Provide the (X, Y) coordinate of the cell's center where the given text is located.  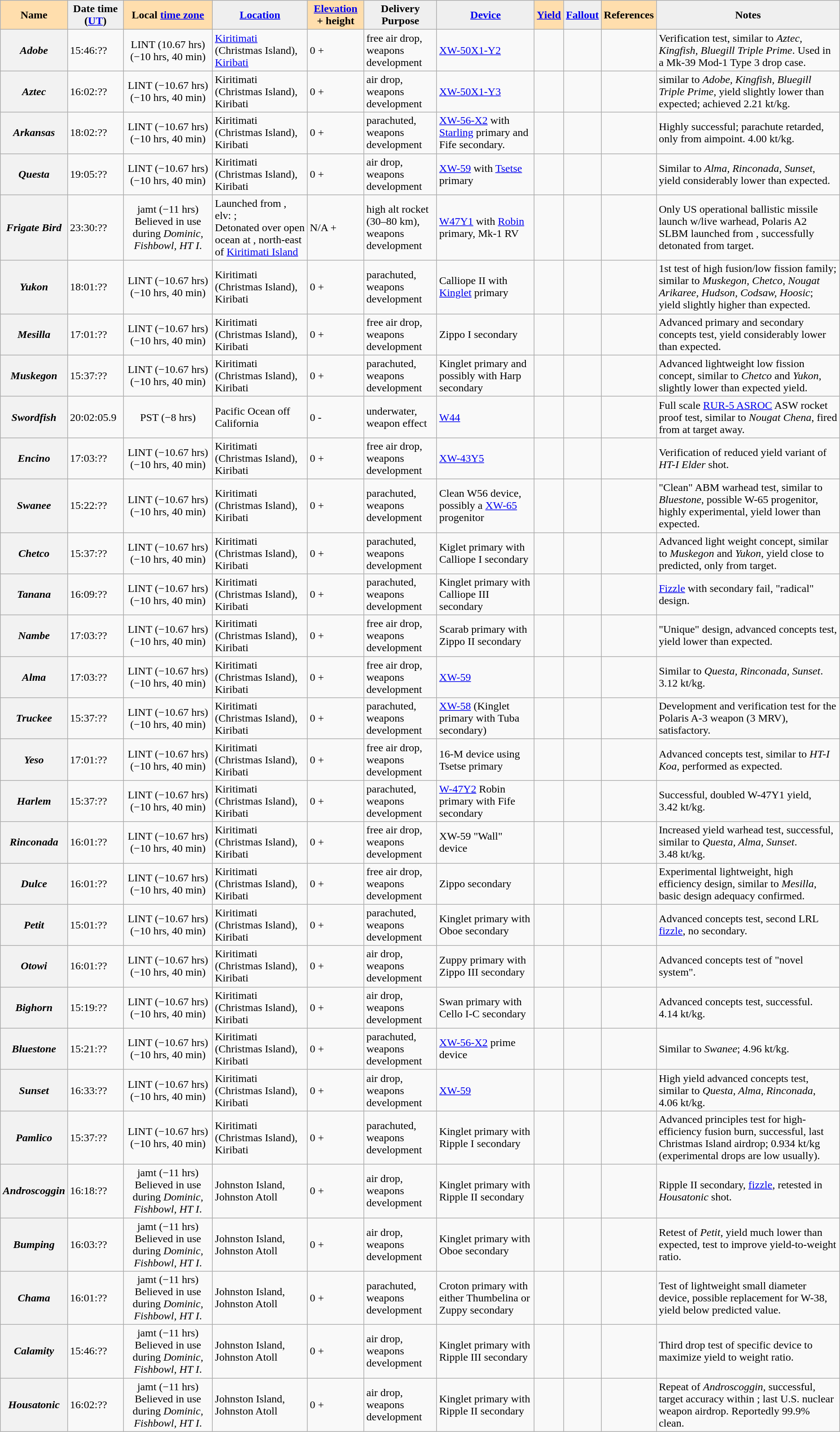
Nambe (34, 636)
Pacific Ocean off California (260, 417)
Mesilla (34, 334)
Kiglet primary with Calliope I secondary (486, 553)
Similar to Swanee; 4.96 kt/kg. (748, 1049)
Zuppy primary with Zippo III secondary (486, 966)
23:30:?? (96, 228)
Bluestone (34, 1049)
Only US operational ballistic missile launch w/live warhead, Polaris A2 SLBM launched from , successfully detonated from target. (748, 228)
Yeso (34, 760)
Swordfish (34, 417)
16:33:?? (96, 1090)
Questa (34, 174)
Full scale RUR-5 ASROC ASW rocket proof test, similar to Nougat Chena, fired from at target away. (748, 417)
underwater,weapon effect (400, 417)
References (629, 15)
Calliope II with Kinglet primary (486, 287)
XW-59 "Wall" device (486, 842)
XW-50X1-Y3 (486, 92)
Truckee (34, 718)
Calamity (34, 1352)
16:03:?? (96, 1245)
Frigate Bird (34, 228)
Harlem (34, 801)
Advanced concepts test, similar to HT-I Koa, performed as expected. (748, 760)
Clean W56 device, possibly a XW-65 progenitor (486, 505)
Muskegon (34, 376)
Dulce (34, 884)
Delivery Purpose (400, 15)
Third drop test of specific device to maximize yield to weight ratio. (748, 1352)
Arkansas (34, 133)
Device (486, 15)
16:09:?? (96, 595)
Sunset (34, 1090)
18:02:?? (96, 133)
Verification of reduced yield variant of HT-I Elder shot. (748, 458)
Experimental lightweight, high efficiency design, similar to Mesilla, basic design adequacy confirmed. (748, 884)
Rinconada (34, 842)
Zippo I secondary (486, 334)
W-47Y2 Robin primary with Fife secondary (486, 801)
Chama (34, 1298)
Pamlico (34, 1137)
Alma (34, 677)
Zippo secondary (486, 884)
Yukon (34, 287)
Kinglet primary and possibly with Harp secondary (486, 376)
Similar to Alma, Rinconada, Sunset, yield considerably lower than expected. (748, 174)
Petit (34, 925)
Date time (UT) (96, 15)
20:02:05.9 (96, 417)
Fizzle with secondary fail, "radical" design. (748, 595)
Highly successful; parachute retarded, only from aimpoint. 4.00 kt/kg. (748, 133)
Swan primary with Cello I-C secondary (486, 1007)
Advanced concepts test, successful. 4.14 kt/kg. (748, 1007)
Verification test, similar to Aztec, Kingfish, Bluegill Triple Prime. Used in a Mk-39 Mod-1 Type 3 drop case. (748, 50)
18:01:?? (96, 287)
Advanced light weight concept, similar to Muskegon and Yukon, yield close to predicted, only from target. (748, 553)
Encino (34, 458)
Ripple II secondary, fizzle, retested in Housatonic shot. (748, 1191)
LINT (10.67 hrs)(−10 hrs, 40 min) (168, 50)
Repeat of Androscoggin, successful, target accuracy within ; last U.S. nuclear weapon airdrop. Reportedly 99.9% clean. (748, 1405)
XW-50X1-Y2 (486, 50)
Local time zone (168, 15)
Advanced concepts test, second LRL fizzle, no secondary. (748, 925)
Adobe (34, 50)
Bighorn (34, 1007)
Location (260, 15)
similar to Adobe, Kingfish, Bluegill Triple Prime, yield slightly lower than expected; achieved 2.21 kt/kg. (748, 92)
Otowi (34, 966)
Elevation + height (336, 15)
Androscoggin (34, 1191)
W44 (486, 417)
16:18:?? (96, 1191)
Scarab primary with Zippo II secondary (486, 636)
Advanced concepts test of "novel system". (748, 966)
XW-59 with Tsetse primary (486, 174)
XW-56-X2 with Starling primary and Fife secondary. (486, 133)
high alt rocket (30–80 km),weapons development (400, 228)
PST (−8 hrs) (168, 417)
Kinglet primary with Ripple I secondary (486, 1137)
Tanana (34, 595)
W47Y1 with Robin primary, Mk-1 RV (486, 228)
Kinglet primary with Ripple III secondary (486, 1352)
15:01:?? (96, 925)
Retest of Petit, yield much lower than expected, test to improve yield-to-weight ratio. (748, 1245)
Launched from , elv: ;Detonated over open ocean at , north-east of Kiritimati Island (260, 228)
16-M device using Tsetse primary (486, 760)
Kinglet primary with Calliope III secondary (486, 595)
Notes (748, 15)
19:05:?? (96, 174)
15:21:?? (96, 1049)
"Unique" design, advanced concepts test, yield lower than expected. (748, 636)
Yield (549, 15)
Increased yield warhead test, successful, similar to Questa, Alma, Sunset. 3.48 kt/kg. (748, 842)
Name (34, 15)
15:19:?? (96, 1007)
Test of lightweight small diameter device, possible replacement for W-38, yield below predicted value. (748, 1298)
Croton primary with either Thumbelina or Zuppy secondary (486, 1298)
N/A + (336, 228)
Aztec (34, 92)
15:22:?? (96, 505)
Development and verification test for the Polaris A-3 weapon (3 MRV), satisfactory. (748, 718)
0 - (336, 417)
Fallout (582, 15)
Advanced primary and secondary concepts test, yield considerably lower than expected. (748, 334)
Advanced lightweight low fission concept, similar to Chetco and Yukon, slightly lower than expected yield. (748, 376)
Successful, doubled W-47Y1 yield, 3.42 kt/kg. (748, 801)
XW-43Y5 (486, 458)
XW-58 (Kinglet primary with Tuba secondary) (486, 718)
Swanee (34, 505)
Bumping (34, 1245)
Housatonic (34, 1405)
XW-56-X2 prime device (486, 1049)
"Clean" ABM warhead test, similar to Bluestone, possible W-65 progenitor, highly experimental, yield lower than expected. (748, 505)
High yield advanced concepts test, similar to Questa, Alma, Rinconada, 4.06 kt/kg. (748, 1090)
Similar to Questa, Rinconada, Sunset. 3.12 kt/kg. (748, 677)
Chetco (34, 553)
